From the cell containing the given text, extract its center point as [X, Y] coordinate. 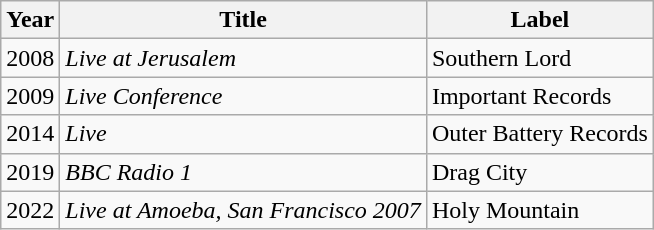
2008 [30, 58]
Live [244, 134]
BBC Radio 1 [244, 172]
2019 [30, 172]
Important Records [540, 96]
Outer Battery Records [540, 134]
Holy Mountain [540, 210]
Live at Amoeba, San Francisco 2007 [244, 210]
Live Conference [244, 96]
Label [540, 20]
Live at Jerusalem [244, 58]
Title [244, 20]
Year [30, 20]
Southern Lord [540, 58]
2014 [30, 134]
Drag City [540, 172]
2009 [30, 96]
2022 [30, 210]
